Locate the cell with the specified text and output its (X, Y) center coordinate. 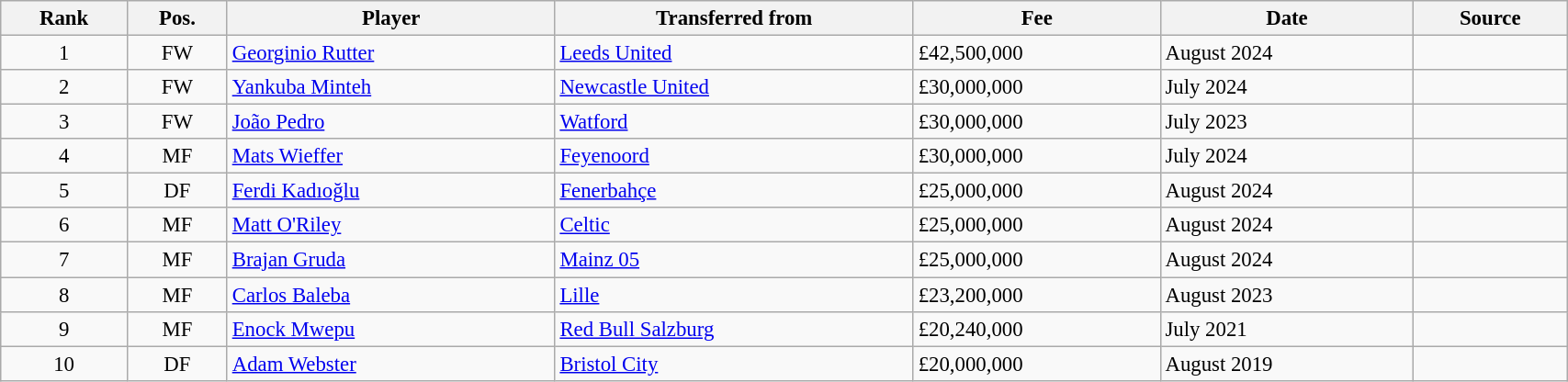
Red Bull Salzburg (734, 329)
Matt O'Riley (391, 225)
Player (391, 18)
9 (64, 329)
Leeds United (734, 53)
7 (64, 260)
Yankuba Minteh (391, 87)
2 (64, 87)
João Pedro (391, 122)
6 (64, 225)
3 (64, 122)
£20,000,000 (1036, 364)
Newcastle United (734, 87)
July 2023 (1287, 122)
Watford (734, 122)
Pos. (176, 18)
1 (64, 53)
£20,240,000 (1036, 329)
Carlos Baleba (391, 295)
Mats Wieffer (391, 156)
10 (64, 364)
Adam Webster (391, 364)
Rank (64, 18)
Feyenoord (734, 156)
5 (64, 191)
Brajan Gruda (391, 260)
Celtic (734, 225)
Enock Mwepu (391, 329)
August 2023 (1287, 295)
Fenerbahçe (734, 191)
August 2019 (1287, 364)
Ferdi Kadıoğlu (391, 191)
Source (1490, 18)
Lille (734, 295)
Transferred from (734, 18)
Georginio Rutter (391, 53)
Mainz 05 (734, 260)
Bristol City (734, 364)
8 (64, 295)
Fee (1036, 18)
Date (1287, 18)
£23,200,000 (1036, 295)
July 2021 (1287, 329)
£42,500,000 (1036, 53)
4 (64, 156)
